Return the [x, y] coordinate for the center point of the cell that contains the specified text.  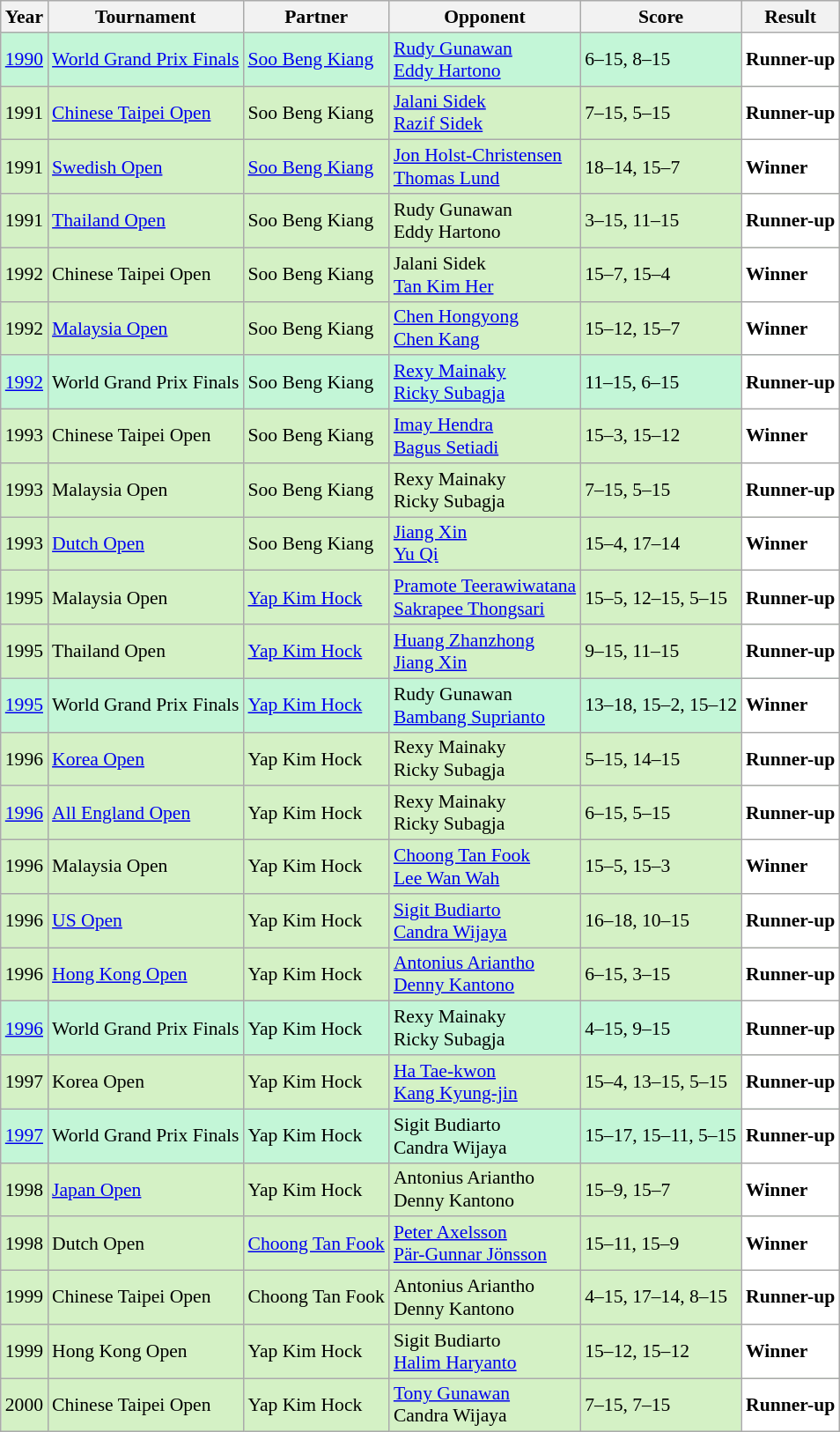
Imay Hendra Bagus Setiadi [484, 437]
15–5, 15–3 [660, 867]
11–15, 6–15 [660, 382]
Rudy Gunawan Bambang Suprianto [484, 705]
15–5, 12–15, 5–15 [660, 597]
15–3, 15–12 [660, 437]
Choong Tan Fook Lee Wan Wah [484, 867]
Pramote Teerawiwatana Sakrapee Thongsari [484, 597]
4–15, 17–14, 8–15 [660, 1298]
Sigit Budiarto Halim Haryanto [484, 1351]
All England Open [145, 814]
Ha Tae-kwon Kang Kyung-jin [484, 1081]
18–14, 15–7 [660, 167]
5–15, 14–15 [660, 759]
Jalani Sidek Razif Sidek [484, 113]
Jalani Sidek Tan Kim Her [484, 275]
Tournament [145, 17]
6–15, 8–15 [660, 60]
7–15, 7–15 [660, 1406]
15–12, 15–12 [660, 1351]
Result [791, 17]
15–12, 15–7 [660, 328]
16–18, 10–15 [660, 921]
15–9, 15–7 [660, 1189]
2000 [25, 1406]
Partner [315, 17]
Chen Hongyong Chen Kang [484, 328]
1990 [25, 60]
6–15, 3–15 [660, 974]
US Open [145, 921]
Year [25, 17]
Jon Holst-Christensen Thomas Lund [484, 167]
15–17, 15–11, 5–15 [660, 1136]
15–7, 15–4 [660, 275]
Jiang Xin Yu Qi [484, 544]
4–15, 9–15 [660, 1029]
13–18, 15–2, 15–12 [660, 705]
15–4, 13–15, 5–15 [660, 1081]
Huang Zhanzhong Jiang Xin [484, 652]
Peter Axelsson Pär-Gunnar Jönsson [484, 1244]
3–15, 11–15 [660, 220]
15–11, 15–9 [660, 1244]
Score [660, 17]
Japan Open [145, 1189]
Opponent [484, 17]
15–4, 17–14 [660, 544]
Tony Gunawan Candra Wijaya [484, 1406]
6–15, 5–15 [660, 814]
Swedish Open [145, 167]
9–15, 11–15 [660, 652]
